Search for the cell housing the specified text and yield its [x, y] center coordinate. 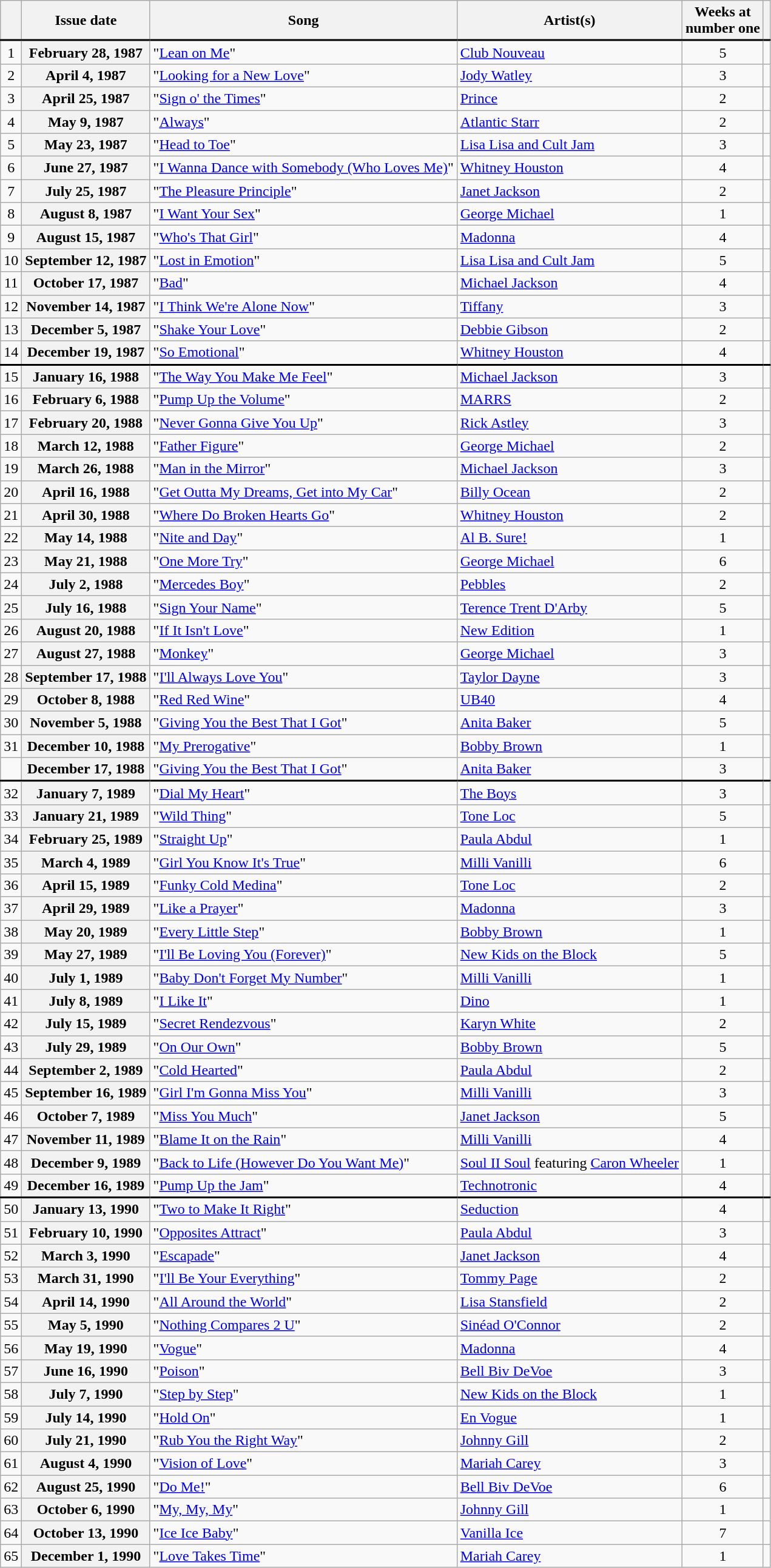
"Lost in Emotion" [303, 260]
MARRS [569, 400]
January 16, 1988 [86, 376]
"Pump Up the Jam" [303, 1185]
Debbie Gibson [569, 329]
April 16, 1988 [86, 492]
UB40 [569, 700]
"Nite and Day" [303, 538]
24 [11, 584]
Song [303, 21]
25 [11, 607]
29 [11, 700]
"I'll Always Love You" [303, 676]
30 [11, 723]
43 [11, 1047]
May 5, 1990 [86, 1325]
Lisa Stansfield [569, 1302]
March 12, 1988 [86, 446]
July 14, 1990 [86, 1418]
January 7, 1989 [86, 793]
18 [11, 446]
"On Our Own" [303, 1047]
Seduction [569, 1210]
"Head to Toe" [303, 145]
July 2, 1988 [86, 584]
28 [11, 676]
September 2, 1989 [86, 1070]
May 23, 1987 [86, 145]
9 [11, 237]
"My, My, My" [303, 1510]
"Cold Hearted" [303, 1070]
"Step by Step" [303, 1394]
March 4, 1989 [86, 862]
"I Think We're Alone Now" [303, 306]
November 11, 1989 [86, 1139]
56 [11, 1348]
"Monkey" [303, 653]
Vanilla Ice [569, 1533]
September 16, 1989 [86, 1093]
"Like a Prayer" [303, 909]
January 13, 1990 [86, 1210]
April 15, 1989 [86, 886]
"Looking for a New Love" [303, 75]
"Girl I'm Gonna Miss You" [303, 1093]
"So Emotional" [303, 353]
64 [11, 1533]
"Vision of Love" [303, 1464]
"Love Takes Time" [303, 1556]
"Two to Make It Right" [303, 1210]
April 14, 1990 [86, 1302]
21 [11, 515]
May 27, 1989 [86, 955]
Tiffany [569, 306]
"The Way You Make Me Feel" [303, 376]
49 [11, 1185]
October 13, 1990 [86, 1533]
31 [11, 746]
"My Prerogative" [303, 746]
July 8, 1989 [86, 1001]
August 27, 1988 [86, 653]
August 25, 1990 [86, 1487]
Billy Ocean [569, 492]
12 [11, 306]
December 17, 1988 [86, 769]
35 [11, 862]
August 20, 1988 [86, 630]
"I Want Your Sex" [303, 214]
"Girl You Know It's True" [303, 862]
57 [11, 1371]
26 [11, 630]
May 9, 1987 [86, 122]
"I'll Be Your Everything" [303, 1279]
"Lean on Me" [303, 52]
47 [11, 1139]
19 [11, 469]
33 [11, 816]
59 [11, 1418]
Prince [569, 98]
"Opposites Attract" [303, 1233]
December 5, 1987 [86, 329]
Artist(s) [569, 21]
"Ice Ice Baby" [303, 1533]
"Vogue" [303, 1348]
22 [11, 538]
17 [11, 423]
"Pump Up the Volume" [303, 400]
September 12, 1987 [86, 260]
"Secret Rendezvous" [303, 1024]
54 [11, 1302]
40 [11, 978]
April 30, 1988 [86, 515]
"Get Outta My Dreams, Get into My Car" [303, 492]
13 [11, 329]
April 25, 1987 [86, 98]
55 [11, 1325]
Atlantic Starr [569, 122]
41 [11, 1001]
Jody Watley [569, 75]
Pebbles [569, 584]
"Baby Don't Forget My Number" [303, 978]
63 [11, 1510]
July 7, 1990 [86, 1394]
December 1, 1990 [86, 1556]
15 [11, 376]
"Sign o' the Times" [303, 98]
January 21, 1989 [86, 816]
November 14, 1987 [86, 306]
"Miss You Much" [303, 1116]
June 16, 1990 [86, 1371]
April 4, 1987 [86, 75]
June 27, 1987 [86, 168]
July 29, 1989 [86, 1047]
"Father Figure" [303, 446]
8 [11, 214]
September 17, 1988 [86, 676]
April 29, 1989 [86, 909]
"Where Do Broken Hearts Go" [303, 515]
"I Like It" [303, 1001]
February 20, 1988 [86, 423]
48 [11, 1162]
"Dial My Heart" [303, 793]
44 [11, 1070]
March 31, 1990 [86, 1279]
February 10, 1990 [86, 1233]
August 8, 1987 [86, 214]
"Bad" [303, 283]
Soul II Soul featuring Caron Wheeler [569, 1162]
May 21, 1988 [86, 561]
32 [11, 793]
"Every Little Step" [303, 932]
March 26, 1988 [86, 469]
October 8, 1988 [86, 700]
11 [11, 283]
Weeks atnumber one [722, 21]
October 7, 1989 [86, 1116]
"I Wanna Dance with Somebody (Who Loves Me)" [303, 168]
"Wild Thing" [303, 816]
50 [11, 1210]
36 [11, 886]
42 [11, 1024]
August 15, 1987 [86, 237]
"The Pleasure Principle" [303, 191]
"Never Gonna Give You Up" [303, 423]
58 [11, 1394]
February 25, 1989 [86, 839]
The Boys [569, 793]
En Vogue [569, 1418]
"Funky Cold Medina" [303, 886]
July 16, 1988 [86, 607]
July 21, 1990 [86, 1441]
October 17, 1987 [86, 283]
July 15, 1989 [86, 1024]
"Mercedes Boy" [303, 584]
45 [11, 1093]
39 [11, 955]
Technotronic [569, 1185]
"Blame It on the Rain" [303, 1139]
"Escapade" [303, 1256]
May 20, 1989 [86, 932]
August 4, 1990 [86, 1464]
27 [11, 653]
"Straight Up" [303, 839]
34 [11, 839]
16 [11, 400]
"Back to Life (However Do You Want Me)" [303, 1162]
37 [11, 909]
46 [11, 1116]
23 [11, 561]
July 1, 1989 [86, 978]
Tommy Page [569, 1279]
"Always" [303, 122]
Karyn White [569, 1024]
"Red Red Wine" [303, 700]
"Rub You the Right Way" [303, 1441]
Rick Astley [569, 423]
December 16, 1989 [86, 1185]
"Sign Your Name" [303, 607]
"Poison" [303, 1371]
"Shake Your Love" [303, 329]
November 5, 1988 [86, 723]
"Hold On" [303, 1418]
"Man in the Mirror" [303, 469]
May 19, 1990 [86, 1348]
Dino [569, 1001]
December 10, 1988 [86, 746]
"If It Isn't Love" [303, 630]
Al B. Sure! [569, 538]
62 [11, 1487]
"I'll Be Loving You (Forever)" [303, 955]
51 [11, 1233]
Taylor Dayne [569, 676]
"Nothing Compares 2 U" [303, 1325]
52 [11, 1256]
February 6, 1988 [86, 400]
"One More Try" [303, 561]
60 [11, 1441]
February 28, 1987 [86, 52]
July 25, 1987 [86, 191]
"All Around the World" [303, 1302]
December 19, 1987 [86, 353]
20 [11, 492]
65 [11, 1556]
Issue date [86, 21]
38 [11, 932]
March 3, 1990 [86, 1256]
Club Nouveau [569, 52]
New Edition [569, 630]
"Do Me!" [303, 1487]
December 9, 1989 [86, 1162]
10 [11, 260]
61 [11, 1464]
October 6, 1990 [86, 1510]
53 [11, 1279]
14 [11, 353]
May 14, 1988 [86, 538]
Terence Trent D'Arby [569, 607]
"Who's That Girl" [303, 237]
Sinéad O'Connor [569, 1325]
